Scan for the cell matching the given text and deliver its [x, y] coordinate at center. 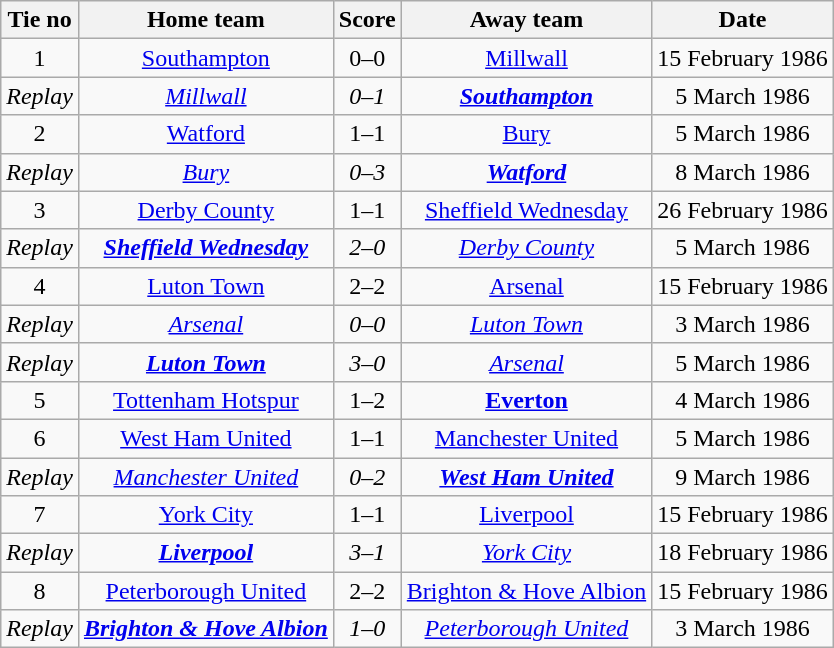
9 March 1986 [743, 477]
4 March 1986 [743, 400]
8 [40, 591]
Away team [526, 20]
26 February 1986 [743, 210]
2 [40, 134]
0–1 [367, 96]
3–1 [367, 553]
0–2 [367, 477]
Tie no [40, 20]
4 [40, 286]
1–2 [367, 400]
3 [40, 210]
7 [40, 515]
Date [743, 20]
Tottenham Hotspur [206, 400]
5 [40, 400]
3–0 [367, 362]
Score [367, 20]
Everton [526, 400]
18 February 1986 [743, 553]
Home team [206, 20]
8 March 1986 [743, 172]
1–0 [367, 629]
1 [40, 58]
0–3 [367, 172]
6 [40, 438]
2–0 [367, 248]
